Return [X, Y] of the center of cell containing provided text 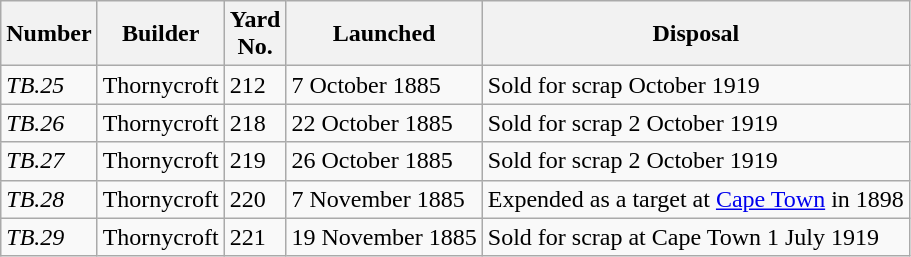
TB.27 [49, 161]
TB.29 [49, 237]
7 November 1885 [384, 199]
218 [255, 123]
212 [255, 85]
Expended as a target at Cape Town in 1898 [696, 199]
219 [255, 161]
19 November 1885 [384, 237]
221 [255, 237]
Sold for scrap at Cape Town 1 July 1919 [696, 237]
22 October 1885 [384, 123]
Number [49, 34]
Yard No. [255, 34]
26 October 1885 [384, 161]
Builder [160, 34]
TB.25 [49, 85]
220 [255, 199]
Launched [384, 34]
7 October 1885 [384, 85]
TB.28 [49, 199]
Disposal [696, 34]
Sold for scrap October 1919 [696, 85]
TB.26 [49, 123]
